Output the (X, Y) coordinate of the center of the cell containing the given text.  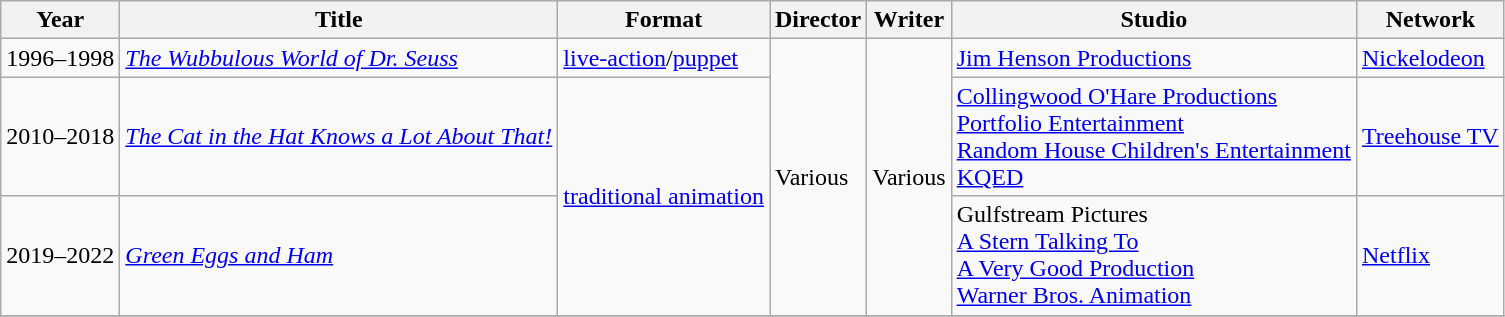
The Cat in the Hat Knows a Lot About That! (339, 136)
Gulfstream PicturesA Stern Talking ToA Very Good ProductionWarner Bros. Animation (1154, 256)
Director (818, 20)
live-action/puppet (664, 58)
Writer (909, 20)
Nickelodeon (1430, 58)
Format (664, 20)
Treehouse TV (1430, 136)
2019–2022 (60, 256)
Title (339, 20)
Year (60, 20)
Network (1430, 20)
2010–2018 (60, 136)
traditional animation (664, 196)
The Wubbulous World of Dr. Seuss (339, 58)
Netflix (1430, 256)
1996–1998 (60, 58)
Collingwood O'Hare ProductionsPortfolio EntertainmentRandom House Children's EntertainmentKQED (1154, 136)
Green Eggs and Ham (339, 256)
Jim Henson Productions (1154, 58)
Studio (1154, 20)
